Scan for the cell matching the given text and deliver its (X, Y) coordinate at center. 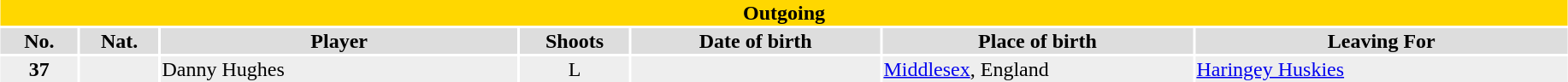
Nat. (120, 41)
Haringey Huskies (1382, 69)
Danny Hughes (339, 69)
Shoots (575, 41)
Place of birth (1038, 41)
37 (39, 69)
Outgoing (783, 13)
Date of birth (755, 41)
Middlesex, England (1038, 69)
Player (339, 41)
L (575, 69)
Leaving For (1382, 41)
No. (39, 41)
